Return the (X, Y) coordinate for the center point of the cell that contains the specified text.  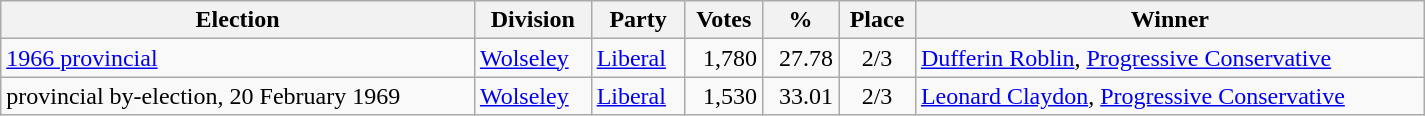
Winner (1170, 20)
Election (238, 20)
27.78 (800, 58)
Votes (724, 20)
Party (638, 20)
provincial by-election, 20 February 1969 (238, 96)
33.01 (800, 96)
Dufferin Roblin, Progressive Conservative (1170, 58)
Division (532, 20)
1966 provincial (238, 58)
1,530 (724, 96)
% (800, 20)
Place (878, 20)
Leonard Claydon, Progressive Conservative (1170, 96)
1,780 (724, 58)
